Capture the cell that displays the provided text and extract its (X, Y) central coordinate. 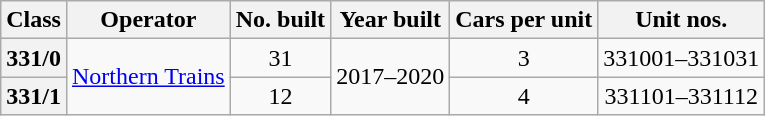
31 (280, 58)
331101–331112 (682, 96)
331/1 (34, 96)
Cars per unit (524, 20)
12 (280, 96)
4 (524, 96)
Year built (390, 20)
3 (524, 58)
2017–2020 (390, 77)
Northern Trains (148, 77)
331/0 (34, 58)
Operator (148, 20)
Class (34, 20)
331001–331031 (682, 58)
Unit nos. (682, 20)
No. built (280, 20)
